For the text-containing cell, return its midpoint in [X, Y] coordinate format. 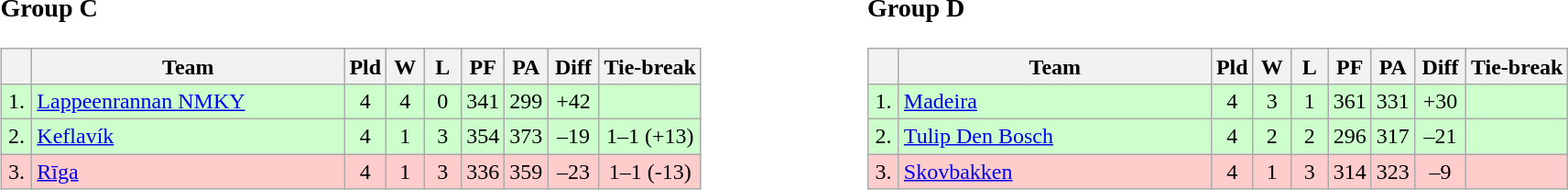
323 [1392, 172]
341 [484, 101]
–21 [1440, 137]
1–1 (-13) [650, 172]
0 [443, 101]
1–1 (+13) [650, 137]
296 [1350, 137]
–23 [573, 172]
–9 [1440, 172]
317 [1392, 137]
–19 [573, 137]
+42 [573, 101]
359 [526, 172]
Lappeenrannan NMKY [189, 101]
361 [1350, 101]
Tulip Den Bosch [1055, 137]
+30 [1440, 101]
299 [526, 101]
Rīga [189, 172]
354 [484, 137]
Skovbakken [1055, 172]
Madeira [1055, 101]
314 [1350, 172]
331 [1392, 101]
373 [526, 137]
Keflavík [189, 137]
336 [484, 172]
